Identify which cell holds the provided text, then report its [x, y] central coordinate. 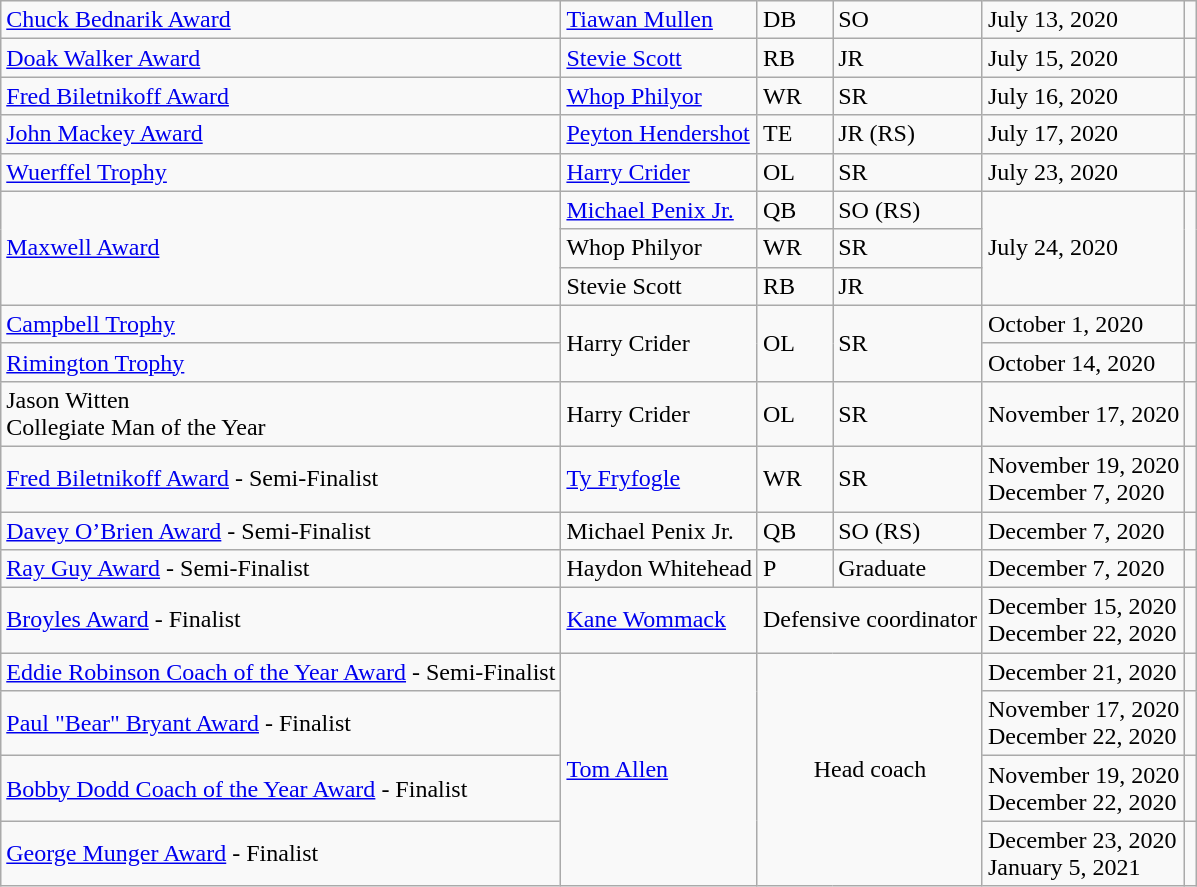
October 1, 2020 [1083, 324]
Eddie Robinson Coach of the Year Award - Semi-Finalist [281, 672]
Broyles Award - Finalist [281, 620]
Ty Fryfogle [660, 478]
Fred Biletnikoff Award [281, 96]
Head coach [870, 770]
Bobby Dodd Coach of the Year Award - Finalist [281, 788]
July 17, 2020 [1083, 134]
November 17, 2020December 22, 2020 [1083, 724]
P [794, 569]
July 13, 2020 [1083, 20]
Tom Allen [660, 770]
December 21, 2020 [1083, 672]
Wuerffel Trophy [281, 172]
Peyton Hendershot [660, 134]
Jason WittenCollegiate Man of the Year [281, 414]
November 19, 2020 December 7, 2020 [1083, 478]
Paul "Bear" Bryant Award - Finalist [281, 724]
July 16, 2020 [1083, 96]
George Munger Award - Finalist [281, 854]
November 19, 2020December 22, 2020 [1083, 788]
JR (RS) [908, 134]
Graduate [908, 569]
Campbell Trophy [281, 324]
July 24, 2020 [1083, 248]
TE [794, 134]
Fred Biletnikoff Award - Semi-Finalist [281, 478]
John Mackey Award [281, 134]
SO [908, 20]
Maxwell Award [281, 248]
July 23, 2020 [1083, 172]
Kane Wommack [660, 620]
Defensive coordinator [870, 620]
October 14, 2020 [1083, 362]
Ray Guy Award - Semi-Finalist [281, 569]
Chuck Bednarik Award [281, 20]
DB [794, 20]
Tiawan Mullen [660, 20]
Rimington Trophy [281, 362]
July 15, 2020 [1083, 58]
December 23, 2020January 5, 2021 [1083, 854]
November 17, 2020 [1083, 414]
Haydon Whitehead [660, 569]
December 15, 2020December 22, 2020 [1083, 620]
Doak Walker Award [281, 58]
Davey O’Brien Award - Semi-Finalist [281, 531]
